Identify which cell holds the provided text, then report its [x, y] central coordinate. 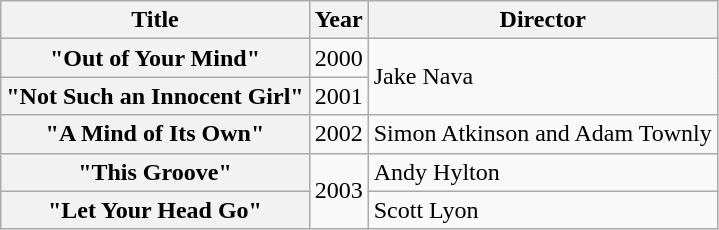
2001 [338, 96]
"A Mind of Its Own" [155, 134]
Year [338, 20]
"This Groove" [155, 172]
2000 [338, 58]
Director [542, 20]
"Not Such an Innocent Girl" [155, 96]
2003 [338, 191]
"Out of Your Mind" [155, 58]
2002 [338, 134]
Andy Hylton [542, 172]
Scott Lyon [542, 210]
Title [155, 20]
Jake Nava [542, 77]
"Let Your Head Go" [155, 210]
Simon Atkinson and Adam Townly [542, 134]
